Return the [X, Y] coordinate for the center point of the cell that contains the specified text.  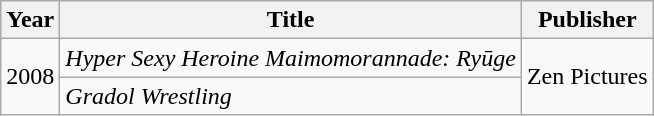
2008 [30, 77]
Publisher [587, 20]
Year [30, 20]
Zen Pictures [587, 77]
Title [291, 20]
Hyper Sexy Heroine Maimomorannade: Ryūge [291, 58]
Gradol Wrestling [291, 96]
